Identify which cell holds the provided text, then report its (x, y) central coordinate. 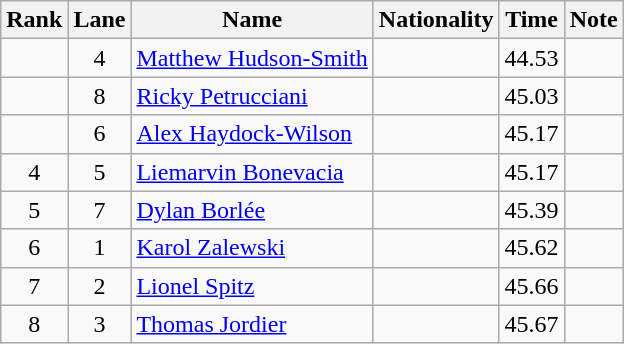
Thomas Jordier (252, 324)
45.39 (532, 210)
Rank (34, 20)
3 (100, 324)
Liemarvin Bonevacia (252, 172)
1 (100, 248)
Time (532, 20)
Note (594, 20)
Dylan Borlée (252, 210)
Ricky Petrucciani (252, 96)
44.53 (532, 58)
45.67 (532, 324)
2 (100, 286)
45.03 (532, 96)
Alex Haydock-Wilson (252, 134)
45.62 (532, 248)
Lane (100, 20)
45.66 (532, 286)
Karol Zalewski (252, 248)
Nationality (436, 20)
Matthew Hudson-Smith (252, 58)
Name (252, 20)
Lionel Spitz (252, 286)
